Output the (x, y) coordinate of the center of the cell containing the given text.  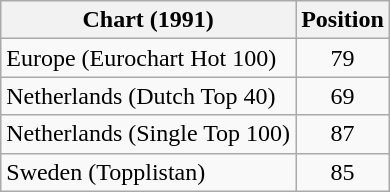
Position (343, 20)
69 (343, 96)
Sweden (Topplistan) (148, 172)
79 (343, 58)
Europe (Eurochart Hot 100) (148, 58)
85 (343, 172)
87 (343, 134)
Netherlands (Single Top 100) (148, 134)
Netherlands (Dutch Top 40) (148, 96)
Chart (1991) (148, 20)
